Output the [x, y] coordinate of the center of the cell containing the given text.  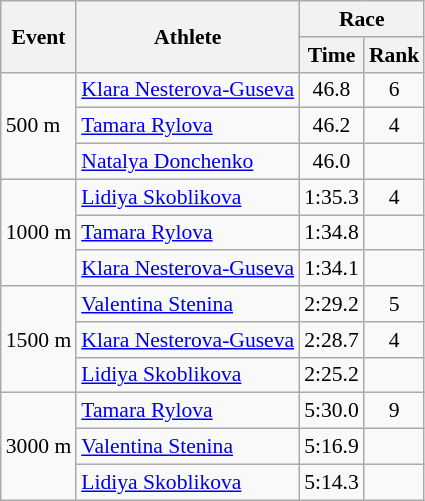
1:35.3 [332, 197]
1000 m [38, 232]
3000 m [38, 446]
46.2 [332, 126]
2:28.7 [332, 340]
500 m [38, 126]
Athlete [188, 36]
2:29.2 [332, 304]
Rank [394, 55]
1:34.1 [332, 269]
Race [362, 19]
46.8 [332, 90]
9 [394, 411]
Event [38, 36]
5:14.3 [332, 482]
5:30.0 [332, 411]
Natalya Donchenko [188, 162]
Time [332, 55]
6 [394, 90]
1500 m [38, 340]
1:34.8 [332, 233]
5 [394, 304]
2:25.2 [332, 375]
46.0 [332, 162]
5:16.9 [332, 447]
